Return the [X, Y] coordinate for the center point of the cell that contains the specified text.  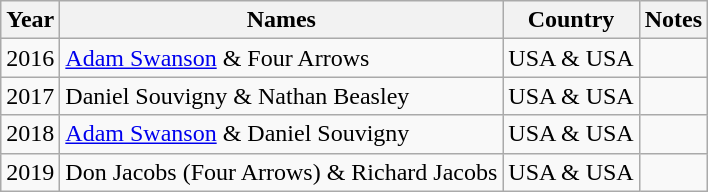
2017 [30, 96]
Daniel Souvigny & Nathan Beasley [282, 96]
Adam Swanson & Four Arrows [282, 58]
2018 [30, 134]
Adam Swanson & Daniel Souvigny [282, 134]
Notes [673, 20]
Names [282, 20]
2016 [30, 58]
Don Jacobs (Four Arrows) & Richard Jacobs [282, 172]
Year [30, 20]
2019 [30, 172]
Country [571, 20]
